Output the (X, Y) coordinate of the center of the cell containing the given text.  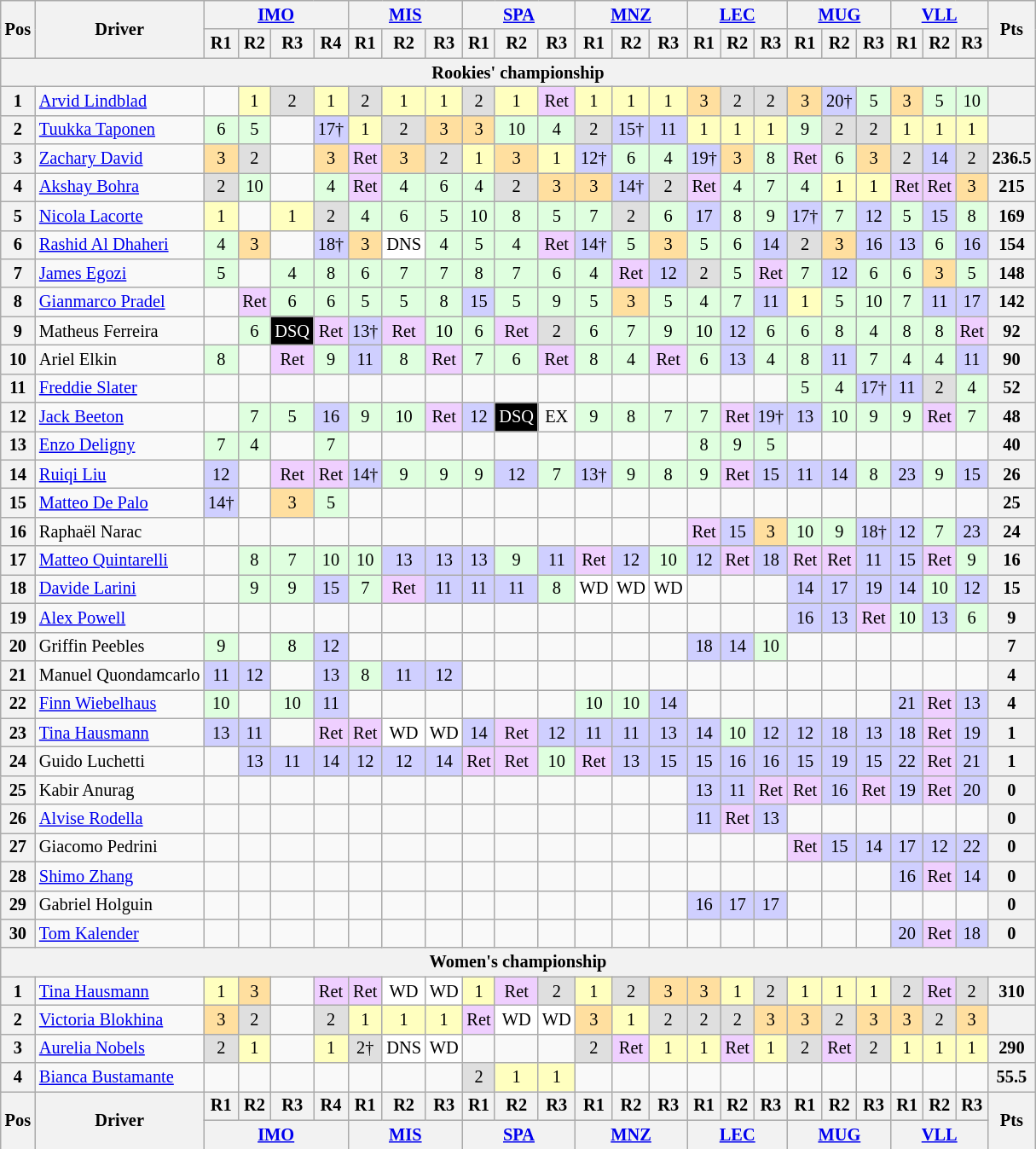
Enzo Deligny (119, 445)
Rashid Al Dhaheri (119, 245)
Victoria Blokhina (119, 1019)
Ruiqi Liu (119, 474)
Raphaël Narac (119, 531)
Manuel Quondamcarlo (119, 675)
Freddie Slater (119, 388)
Tuukka Taponen (119, 130)
Gabriel Holguin (119, 905)
169 (1012, 216)
Alex Powell (119, 618)
Jack Beeton (119, 417)
James Egozi (119, 273)
90 (1012, 359)
Ariel Elkin (119, 359)
Zachary David (119, 159)
290 (1012, 1048)
30 (18, 933)
Nicola Lacorte (119, 216)
92 (1012, 331)
Akshay Bohra (119, 187)
154 (1012, 245)
Shimo Zhang (119, 876)
Women's championship (518, 962)
Tom Kalender (119, 933)
12† (594, 159)
20† (839, 101)
Arvid Lindblad (119, 101)
Matteo De Palo (119, 502)
148 (1012, 273)
236.5 (1012, 159)
310 (1012, 991)
27 (18, 847)
29 (18, 905)
Kabir Anurag (119, 790)
Alvise Rodella (119, 819)
Rookies' championship (518, 73)
215 (1012, 187)
Davide Larini (119, 589)
Matheus Ferreira (119, 331)
EX (557, 417)
52 (1012, 388)
Guido Luchetti (119, 761)
Giacomo Pedrini (119, 847)
2† (365, 1048)
40 (1012, 445)
Griffin Peebles (119, 647)
55.5 (1012, 1077)
Gianmarco Pradel (119, 302)
Aurelia Nobels (119, 1048)
Finn Wiebelhaus (119, 704)
28 (18, 876)
48 (1012, 417)
Bianca Bustamante (119, 1077)
15† (631, 130)
142 (1012, 302)
Matteo Quintarelli (119, 560)
